Locate the cell with the specified text and output its [x, y] center coordinate. 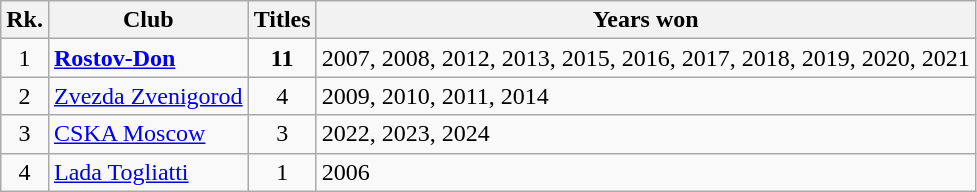
Years won [646, 20]
CSKA Moscow [148, 134]
Titles [282, 20]
Rostov-Don [148, 58]
Zvezda Zvenigorod [148, 96]
11 [282, 58]
2 [25, 96]
Rk. [25, 20]
Club [148, 20]
2009, 2010, 2011, 2014 [646, 96]
Lada Togliatti [148, 172]
2007, 2008, 2012, 2013, 2015, 2016, 2017, 2018, 2019, 2020, 2021 [646, 58]
2022, 2023, 2024 [646, 134]
2006 [646, 172]
